Determine the (X, Y) coordinate at the center of the cell enclosing the given text.  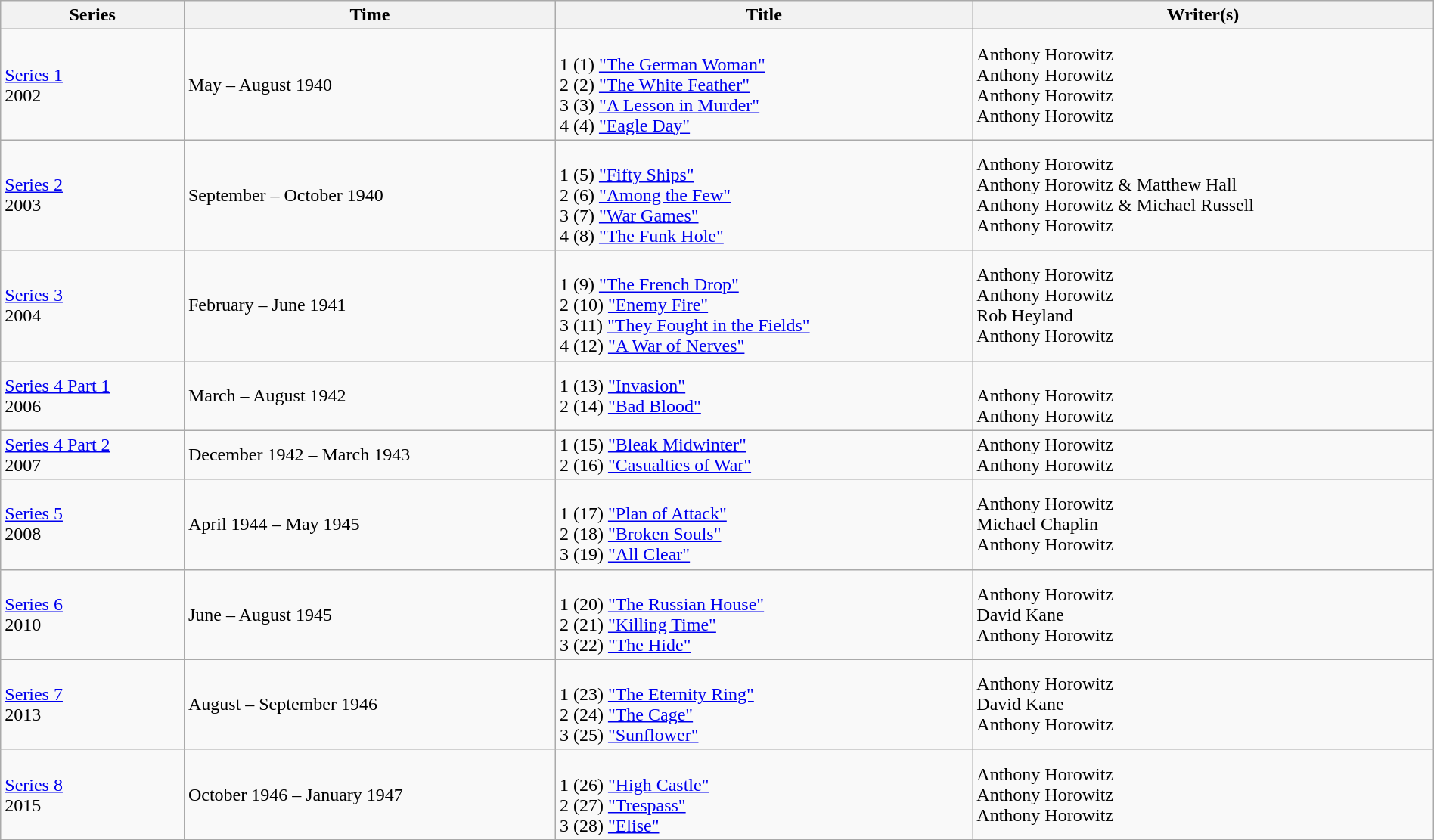
1 (23) "The Eternity Ring"2 (24) "The Cage" 3 (25) "Sunflower" (764, 705)
March – August 1942 (369, 395)
Title (764, 15)
Series 3 2004 (92, 305)
1 (26) "High Castle"2 (27) "Trespass" 3 (28) "Elise" (764, 794)
Series 4 Part 1 2006 (92, 395)
August – September 1946 (369, 705)
1 (17) "Plan of Attack" 2 (18) "Broken Souls" 3 (19) "All Clear" (764, 525)
Anthony Horowitz Anthony Horowitz & Matthew Hall Anthony Horowitz & Michael Russell Anthony Horowitz (1203, 195)
Anthony Horowitz Anthony Horowitz Anthony Horowitz Anthony Horowitz (1203, 85)
1 (9) "The French Drop" 2 (10) "Enemy Fire" 3 (11) "They Fought in the Fields" 4 (12) "A War of Nerves" (764, 305)
Series 6 2010 (92, 614)
December 1942 – March 1943 (369, 455)
1 (20) "The Russian House" 2 (21) "Killing Time" 3 (22) "The Hide" (764, 614)
Series 4 Part 2 2007 (92, 455)
September – October 1940 (369, 195)
Series 7 2013 (92, 705)
Series 2 2003 (92, 195)
October 1946 – January 1947 (369, 794)
Anthony Horowitz Anthony Horowitz Rob Heyland Anthony Horowitz (1203, 305)
1 (13) "Invasion" 2 (14) "Bad Blood" (764, 395)
May – August 1940 (369, 85)
Series 8 2015 (92, 794)
Anthony HorowitzAnthony HorowitzAnthony Horowitz (1203, 794)
Series 1 2002 (92, 85)
April 1944 – May 1945 (369, 525)
Time (369, 15)
Series 52008 (92, 525)
June – August 1945 (369, 614)
Writer(s) (1203, 15)
February – June 1941 (369, 305)
1 (5) "Fifty Ships" 2 (6) "Among the Few" 3 (7) "War Games" 4 (8) "The Funk Hole" (764, 195)
Series (92, 15)
1 (1) "The German Woman" 2 (2) "The White Feather" 3 (3) "A Lesson in Murder" 4 (4) "Eagle Day" (764, 85)
Anthony Horowitz Michael Chaplin Anthony Horowitz (1203, 525)
1 (15) "Bleak Midwinter" 2 (16) "Casualties of War" (764, 455)
